Scan for the cell matching the given text and deliver its (x, y) coordinate at center. 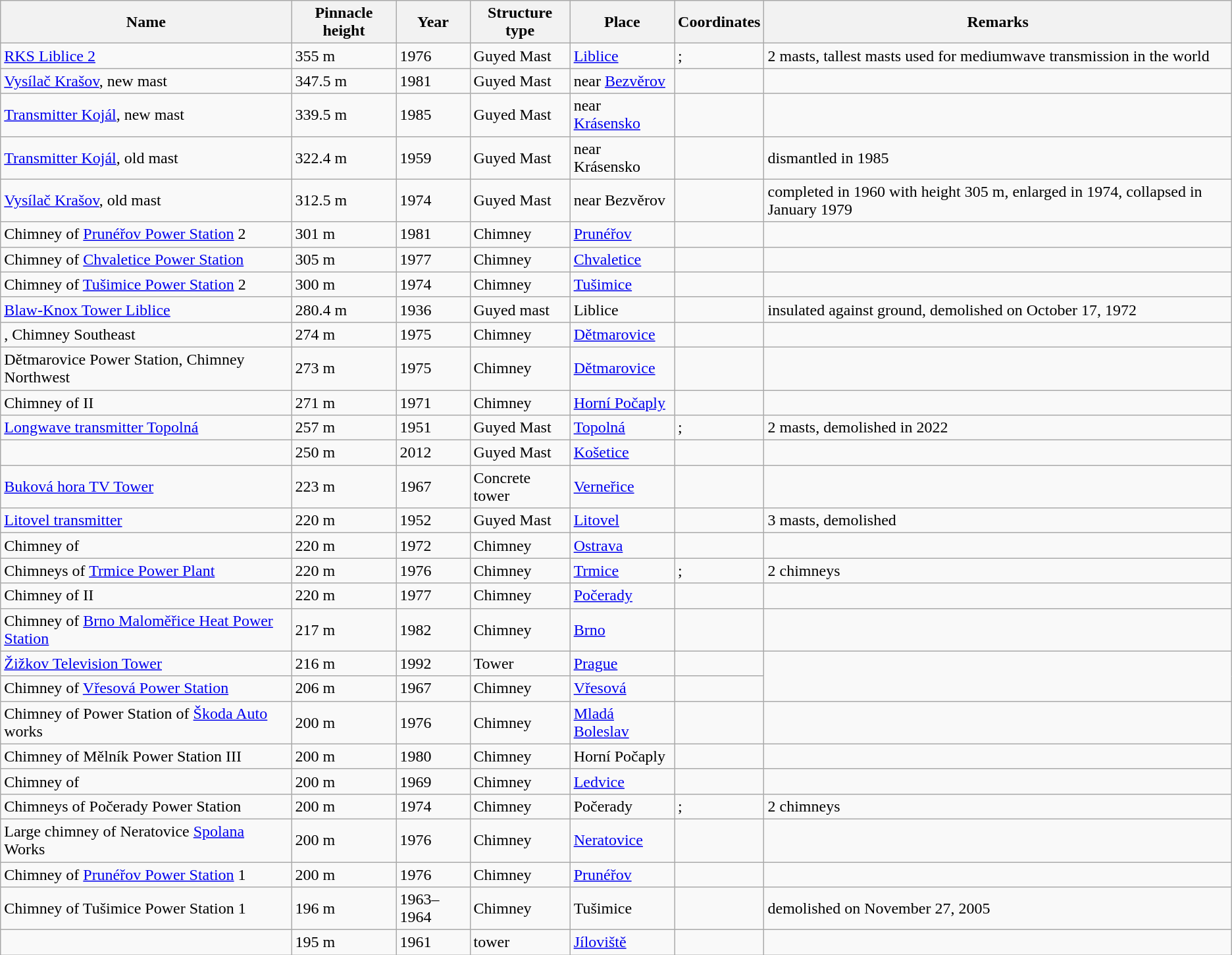
1961 (433, 942)
Chimney of Chvaletice Power Station (146, 259)
1951 (433, 428)
301 m (344, 234)
1971 (433, 402)
280.4 m (344, 309)
Prague (622, 663)
demolished on November 27, 2005 (998, 908)
Place (622, 22)
Pinnacle height (344, 22)
1936 (433, 309)
Chimney of Brno Maloměřice Heat Power Station (146, 629)
250 m (344, 453)
dismantled in 1985 (998, 158)
257 m (344, 428)
2012 (433, 453)
Topolná (622, 428)
1952 (433, 521)
1959 (433, 158)
Structure type (520, 22)
completed in 1960 with height 305 m, enlarged in 1974, collapsed in January 1979 (998, 200)
Ostrava (622, 546)
Remarks (998, 22)
Blaw-Knox Tower Liblice (146, 309)
3 masts, demolished (998, 521)
1992 (433, 663)
305 m (344, 259)
Chimney of Vřesová Power Station (146, 688)
Chimney of Tušimice Power Station 1 (146, 908)
1985 (433, 115)
Litovel (622, 521)
Year (433, 22)
Chimney of Prunéřov Power Station 2 (146, 234)
Coordinates (719, 22)
Mladá Boleslav (622, 723)
, Chimney Southeast (146, 334)
Name (146, 22)
322.4 m (344, 158)
Žižkov Television Tower (146, 663)
RKS Liblice 2 (146, 56)
206 m (344, 688)
insulated against ground, demolished on October 17, 1972 (998, 309)
Chimney of Power Station of Škoda Auto works (146, 723)
Trmice (622, 571)
tower (520, 942)
Concrete tower (520, 487)
1982 (433, 629)
273 m (344, 369)
271 m (344, 402)
Vysílač Krašov, new mast (146, 81)
Longwave transmitter Topolná (146, 428)
Litovel transmitter (146, 521)
Chimneys of Počerady Power Station (146, 806)
Buková hora TV Tower (146, 487)
Chvaletice (622, 259)
Brno (622, 629)
223 m (344, 487)
Transmitter Kojál, old mast (146, 158)
347.5 m (344, 81)
300 m (344, 284)
217 m (344, 629)
Dětmarovice Power Station, Chimney Northwest (146, 369)
195 m (344, 942)
Chimney of Mělník Power Station III (146, 756)
196 m (344, 908)
Ledvice (622, 781)
Vřesová (622, 688)
Jíloviště (622, 942)
Košetice (622, 453)
Tower (520, 663)
Chimney of Prunéřov Power Station 1 (146, 875)
2 masts, demolished in 2022 (998, 428)
Chimneys of Trmice Power Plant (146, 571)
1969 (433, 781)
1972 (433, 546)
339.5 m (344, 115)
Neratovice (622, 840)
2 masts, tallest masts used for mediumwave transmission in the world (998, 56)
355 m (344, 56)
Large chimney of Neratovice Spolana Works (146, 840)
Verneřice (622, 487)
312.5 m (344, 200)
1963–1964 (433, 908)
Guyed mast (520, 309)
216 m (344, 663)
Transmitter Kojál, new mast (146, 115)
Chimney of Tušimice Power Station 2 (146, 284)
Vysílač Krašov, old mast (146, 200)
274 m (344, 334)
1980 (433, 756)
